Search for the cell housing the specified text and yield its [x, y] center coordinate. 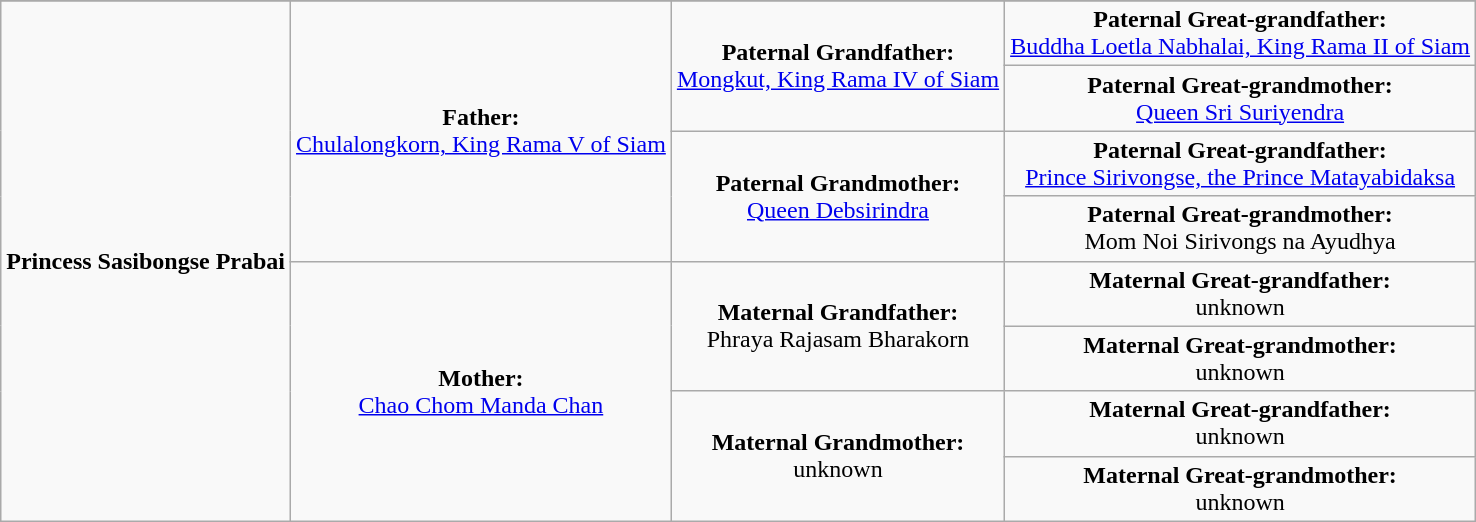
Paternal Great-grandfather:Buddha Loetla Nabhalai, King Rama II of Siam [1240, 34]
Paternal Grandmother:Queen Debsirindra [838, 196]
Princess Sasibongse Prabai [146, 261]
Paternal Grandfather:Mongkut, King Rama IV of Siam [838, 66]
Mother:Chao Chom Manda Chan [482, 391]
Paternal Great-grandmother:Mom Noi Sirivongs na Ayudhya [1240, 228]
Maternal Grandfather:Phraya Rajasam Bharakorn [838, 326]
Paternal Great-grandmother:Queen Sri Suriyendra [1240, 98]
Paternal Great-grandfather:Prince Sirivongse, the Prince Matayabidaksa [1240, 164]
Maternal Grandmother:unknown [838, 456]
Father:Chulalongkorn, King Rama V of Siam [482, 131]
